Find where the given text appears and provide that cell's center as [X, Y] coordinate. 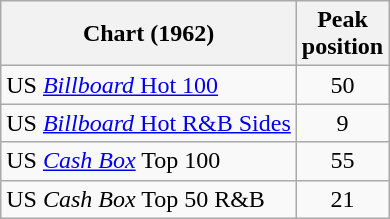
50 [342, 85]
US Billboard Hot R&B Sides [149, 123]
US Cash Box Top 50 R&B [149, 199]
55 [342, 161]
US Cash Box Top 100 [149, 161]
9 [342, 123]
Peakposition [342, 34]
US Billboard Hot 100 [149, 85]
21 [342, 199]
Chart (1962) [149, 34]
